Locate the cell with the specified text and output its [X, Y] center coordinate. 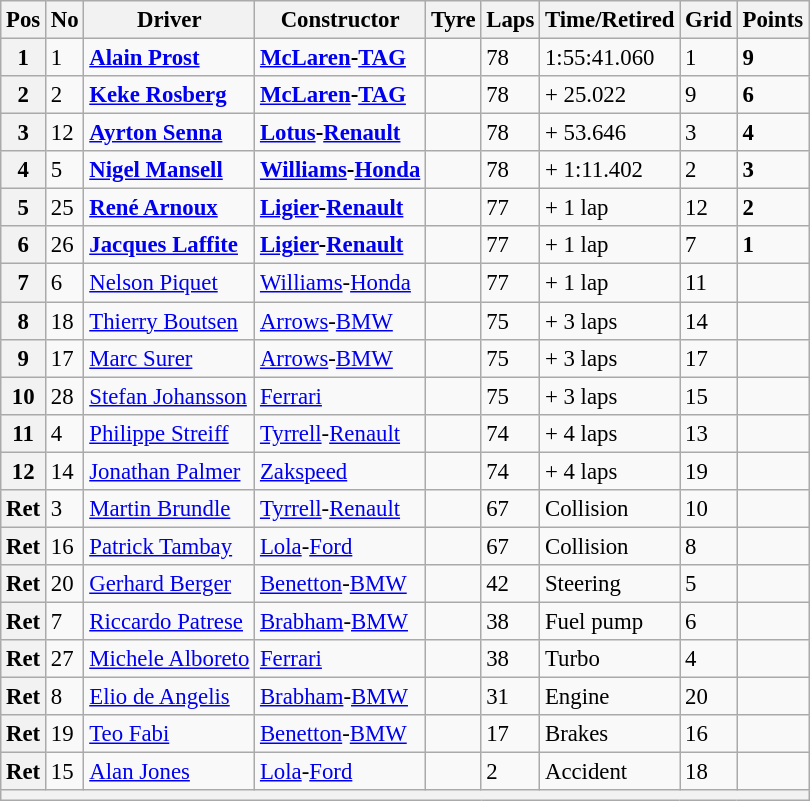
Turbo [610, 659]
Ayrton Senna [170, 133]
25 [65, 208]
Marc Surer [170, 358]
Nelson Piquet [170, 283]
28 [65, 396]
Points [772, 20]
+ 53.646 [610, 133]
Nigel Mansell [170, 170]
+ 25.022 [610, 95]
Jonathan Palmer [170, 471]
Gerhard Berger [170, 584]
Thierry Boutsen [170, 321]
42 [510, 584]
René Arnoux [170, 208]
Patrick Tambay [170, 546]
No [65, 20]
13 [708, 433]
Grid [708, 20]
+ 1:11.402 [610, 170]
Alain Prost [170, 58]
1:55:41.060 [610, 58]
Teo Fabi [170, 734]
Laps [510, 20]
Alan Jones [170, 772]
Steering [610, 584]
Engine [610, 697]
31 [510, 697]
Keke Rosberg [170, 95]
Zakspeed [340, 471]
Accident [610, 772]
Tyre [454, 20]
Fuel pump [610, 621]
Time/Retired [610, 20]
Stefan Johansson [170, 396]
Elio de Angelis [170, 697]
Lotus-Renault [340, 133]
Driver [170, 20]
Pos [24, 20]
27 [65, 659]
Martin Brundle [170, 509]
Michele Alboreto [170, 659]
Brakes [610, 734]
26 [65, 245]
Jacques Laffite [170, 245]
Philippe Streiff [170, 433]
Constructor [340, 20]
Riccardo Patrese [170, 621]
